Capture the cell that displays the provided text and extract its (x, y) central coordinate. 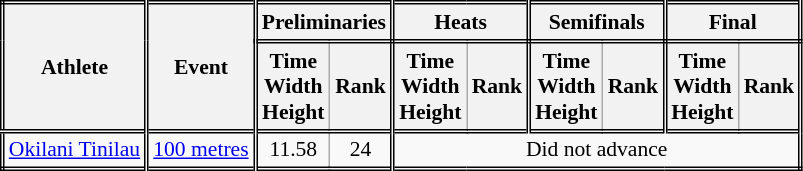
Heats (461, 22)
Okilani Tinilau (74, 150)
Preliminaries (324, 22)
Semifinals (597, 22)
Athlete (74, 67)
24 (362, 150)
11.58 (292, 150)
Event (201, 67)
Did not advance (597, 150)
100 metres (201, 150)
Final (733, 22)
